Return (X, Y) of the center of cell containing provided text 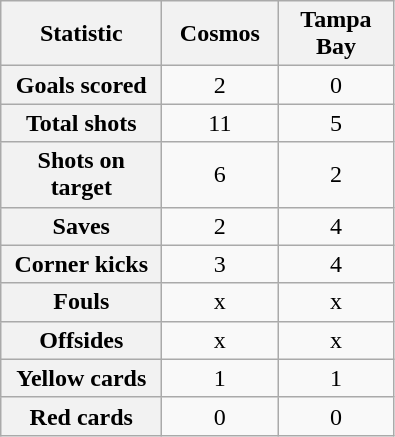
5 (336, 123)
Corner kicks (82, 264)
3 (220, 264)
Total shots (82, 123)
Cosmos (220, 34)
Goals scored (82, 85)
Yellow cards (82, 378)
Shots on target (82, 174)
11 (220, 123)
Offsides (82, 340)
Tampa Bay (336, 34)
Saves (82, 226)
6 (220, 174)
Fouls (82, 302)
Red cards (82, 416)
Statistic (82, 34)
